Determine the (x, y) coordinate at the center of the cell enclosing the given text.  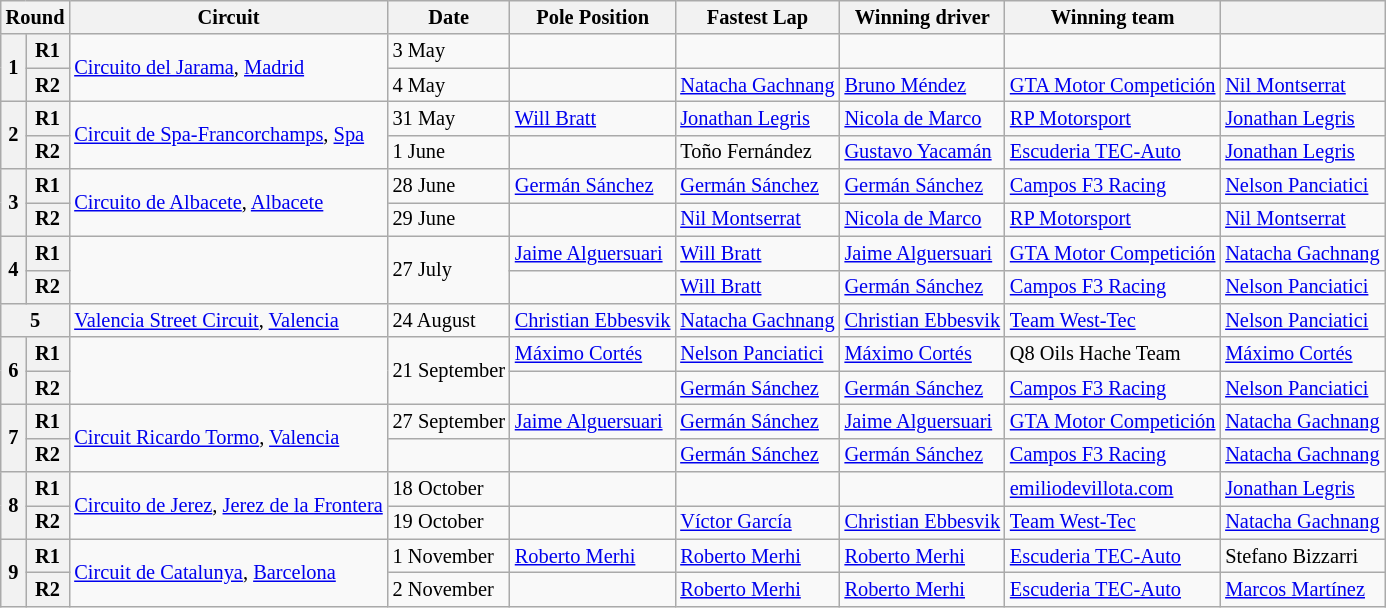
2 (14, 134)
Date (449, 17)
8 (14, 506)
Winning driver (922, 17)
18 October (449, 489)
3 (14, 202)
7 (14, 438)
Bruno Méndez (922, 85)
27 July (449, 270)
1 June (449, 152)
Circuito del Jarama, Madrid (228, 68)
29 June (449, 219)
Circuit de Catalunya, Barcelona (228, 572)
Round (36, 17)
Stefano Bizzarri (1302, 556)
Valencia Street Circuit, Valencia (228, 320)
Circuito de Jerez, Jerez de la Frontera (228, 506)
6 (14, 370)
Marcos Martínez (1302, 589)
Circuit Ricardo Tormo, Valencia (228, 438)
24 August (449, 320)
4 May (449, 85)
Circuit (228, 17)
27 September (449, 421)
Pole Position (592, 17)
5 (36, 320)
9 (14, 572)
Q8 Oils Hache Team (1112, 354)
emiliodevillota.com (1112, 489)
Circuito de Albacete, Albacete (228, 202)
Gustavo Yacamán (922, 152)
1 (14, 68)
1 November (449, 556)
31 May (449, 118)
2 November (449, 589)
21 September (449, 370)
3 May (449, 51)
Winning team (1112, 17)
Circuit de Spa-Francorchamps, Spa (228, 134)
4 (14, 270)
19 October (449, 522)
Fastest Lap (757, 17)
28 June (449, 186)
Toño Fernández (757, 152)
Víctor García (757, 522)
